From the cell containing the given text, extract its center point as [X, Y] coordinate. 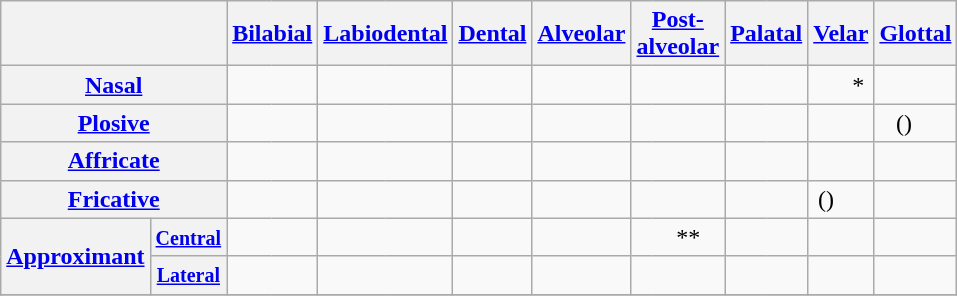
Labiodental [386, 34]
Glottal [916, 34]
Central [188, 237]
Fricative [114, 199]
Dental [492, 34]
** [689, 237]
Post-alveolar [678, 34]
Affricate [114, 161]
Lateral [188, 275]
Nasal [114, 85]
Alveolar [582, 34]
Plosive [114, 123]
Velar [841, 34]
Bilabial [272, 34]
Approximant [76, 256]
* [859, 85]
Palatal [766, 34]
